From the cell containing the given text, extract its center point as [x, y] coordinate. 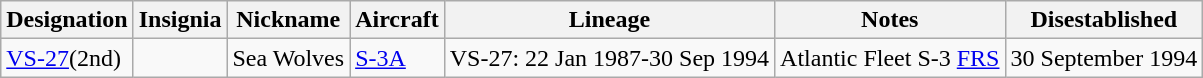
Atlantic Fleet S-3 FRS [890, 58]
VS-27: 22 Jan 1987-30 Sep 1994 [609, 58]
Lineage [609, 20]
Insignia [180, 20]
Aircraft [398, 20]
S-3A [398, 58]
Sea Wolves [288, 58]
Notes [890, 20]
Nickname [288, 20]
Disestablished [1104, 20]
30 September 1994 [1104, 58]
VS-27(2nd) [67, 58]
Designation [67, 20]
